Return the (x, y) coordinate for the center point of the cell that contains the specified text.  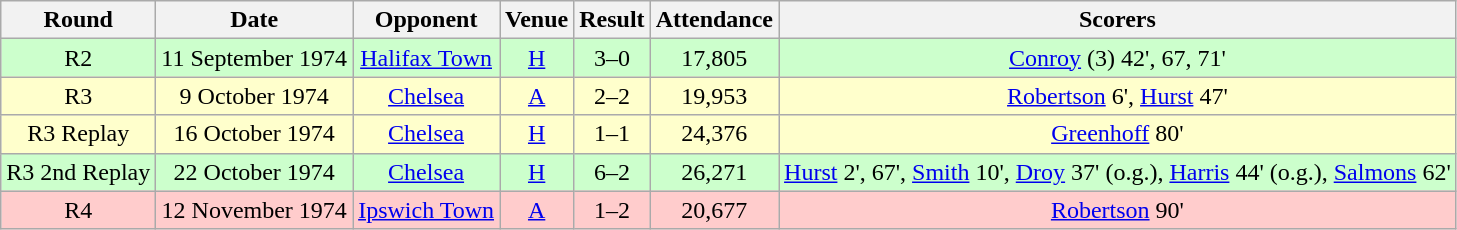
12 November 1974 (254, 210)
24,376 (714, 134)
9 October 1974 (254, 96)
R2 (78, 58)
Hurst 2', 67', Smith 10', Droy 37' (o.g.), Harris 44' (o.g.), Salmons 62' (1118, 172)
Ipswich Town (426, 210)
26,271 (714, 172)
1–1 (612, 134)
R3 2nd Replay (78, 172)
Greenhoff 80' (1118, 134)
Result (612, 20)
Halifax Town (426, 58)
Venue (537, 20)
2–2 (612, 96)
11 September 1974 (254, 58)
R4 (78, 210)
Robertson 90' (1118, 210)
22 October 1974 (254, 172)
Attendance (714, 20)
R3 Replay (78, 134)
1–2 (612, 210)
Robertson 6', Hurst 47' (1118, 96)
Date (254, 20)
16 October 1974 (254, 134)
3–0 (612, 58)
Opponent (426, 20)
Conroy (3) 42', 67, 71' (1118, 58)
Round (78, 20)
Scorers (1118, 20)
R3 (78, 96)
17,805 (714, 58)
20,677 (714, 210)
6–2 (612, 172)
19,953 (714, 96)
